Return (x, y) of the center of cell containing provided text 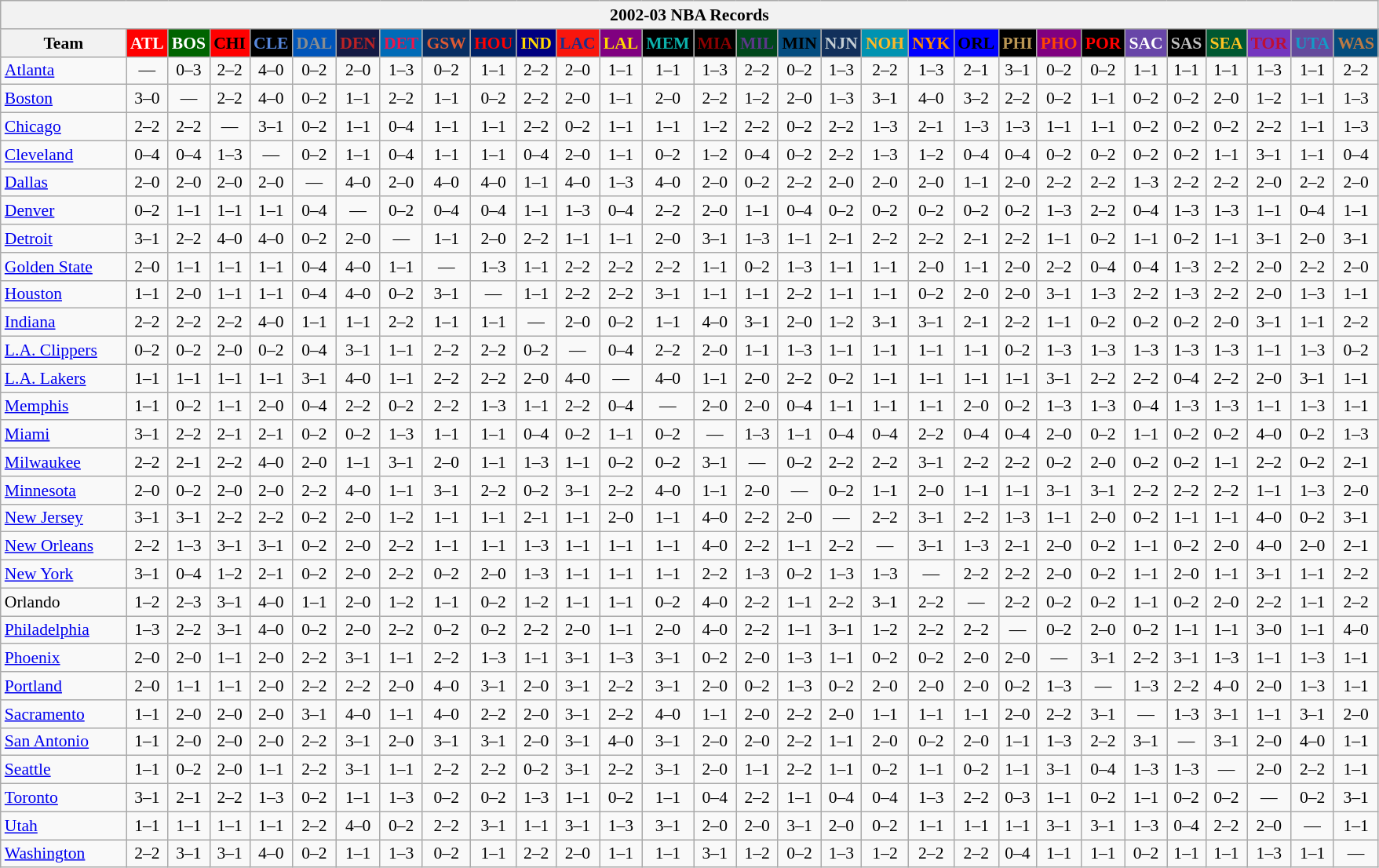
Miami (64, 435)
LAC (578, 43)
UTA (1312, 43)
Indiana (64, 323)
Detroit (64, 239)
PHO (1060, 43)
NJN (841, 43)
Atlanta (64, 71)
Orlando (64, 602)
Boston (64, 99)
NOH (885, 43)
New Orleans (64, 546)
L.A. Clippers (64, 351)
HOU (493, 43)
2002-03 NBA Records (689, 15)
PHI (1017, 43)
Golden State (64, 267)
Minnesota (64, 491)
Philadelphia (64, 630)
Toronto (64, 798)
MEM (667, 43)
ORL (976, 43)
CHI (229, 43)
SAC (1146, 43)
MIA (715, 43)
IND (536, 43)
Utah (64, 826)
L.A. Lakers (64, 378)
SEA (1226, 43)
DEN (358, 43)
ATL (148, 43)
POR (1104, 43)
Cleveland (64, 155)
New Jersey (64, 518)
TOR (1270, 43)
Sacramento (64, 714)
Team (64, 43)
2–3 (188, 602)
3–2 (976, 99)
Washington (64, 854)
DET (402, 43)
San Antonio (64, 742)
Dallas (64, 183)
LAL (622, 43)
BOS (188, 43)
MIL (757, 43)
Portland (64, 686)
Milwaukee (64, 462)
WAS (1356, 43)
Houston (64, 294)
GSW (446, 43)
NYK (931, 43)
MIN (799, 43)
Memphis (64, 407)
DAL (315, 43)
New York (64, 574)
CLE (272, 43)
Chicago (64, 127)
Denver (64, 211)
Phoenix (64, 658)
SAS (1187, 43)
Seattle (64, 770)
